Provide the [X, Y] coordinate of the cell's center where the given text is located.  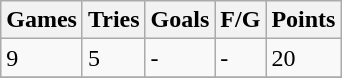
Points [304, 20]
9 [42, 58]
Tries [114, 20]
20 [304, 58]
5 [114, 58]
Goals [180, 20]
F/G [240, 20]
Games [42, 20]
